Scan for the cell matching the given text and deliver its [x, y] coordinate at center. 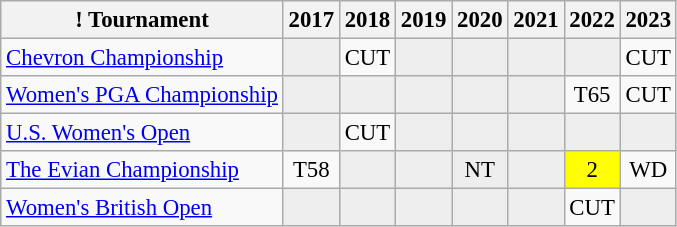
Women's PGA Championship [142, 95]
2021 [536, 20]
2020 [480, 20]
2019 [424, 20]
T65 [592, 95]
Chevron Championship [142, 58]
2017 [311, 20]
2023 [648, 20]
2022 [592, 20]
2018 [367, 20]
2 [592, 170]
T58 [311, 170]
NT [480, 170]
Women's British Open [142, 208]
! Tournament [142, 20]
U.S. Women's Open [142, 133]
The Evian Championship [142, 170]
WD [648, 170]
